From the cell containing the given text, extract its center point as (x, y) coordinate. 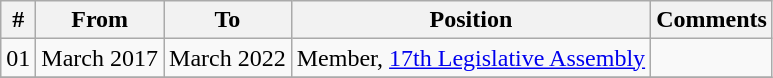
From (100, 20)
01 (18, 58)
March 2017 (100, 58)
Position (470, 20)
# (18, 20)
Member, 17th Legislative Assembly (470, 58)
March 2022 (228, 58)
Comments (712, 20)
To (228, 20)
